Extract the (x, y) coordinate from the center of the cell holding the provided text.  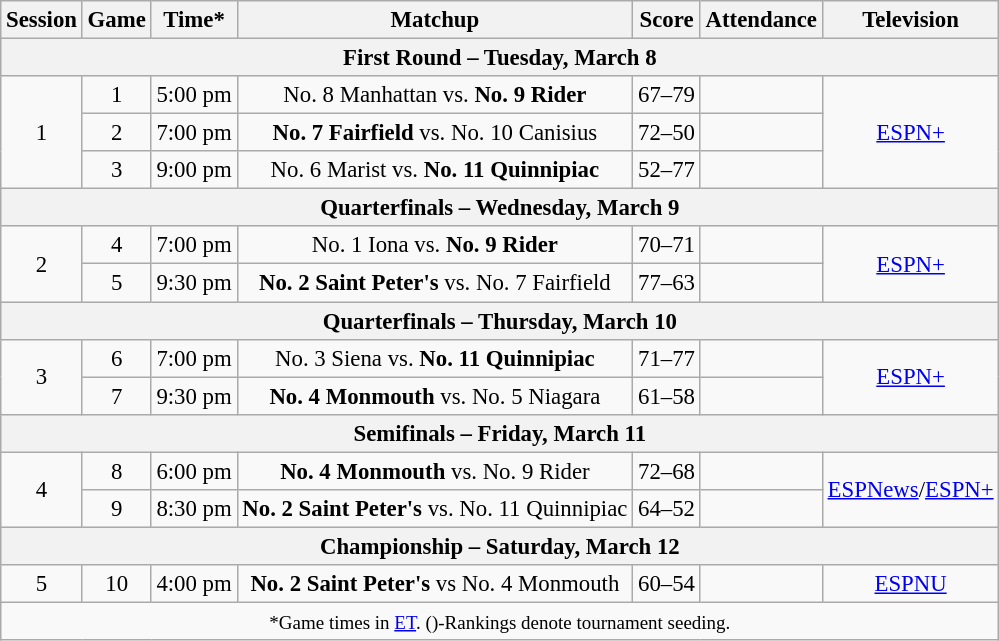
8:30 pm (194, 509)
Semifinals – Friday, March 11 (500, 433)
6 (116, 358)
Game (116, 20)
No. 7 Fairfield vs. No. 10 Canisius (435, 133)
Television (910, 20)
Championship – Saturday, March 12 (500, 546)
No. 4 Monmouth vs. No. 5 Niagara (435, 396)
52–77 (667, 170)
Score (667, 20)
9:00 pm (194, 170)
First Round – Tuesday, March 8 (500, 58)
Matchup (435, 20)
67–79 (667, 95)
77–63 (667, 283)
No. 2 Saint Peter's vs. No. 7 Fairfield (435, 283)
No. 2 Saint Peter's vs. No. 11 Quinnipiac (435, 509)
Quarterfinals – Thursday, March 10 (500, 321)
10 (116, 584)
No. 8 Manhattan vs. No. 9 Rider (435, 95)
Time* (194, 20)
4:00 pm (194, 584)
71–77 (667, 358)
9 (116, 509)
ESPNews/ESPN+ (910, 490)
72–50 (667, 133)
7 (116, 396)
*Game times in ET. ()-Rankings denote tournament seeding. (500, 621)
ESPNU (910, 584)
Attendance (761, 20)
8 (116, 471)
No. 6 Marist vs. No. 11 Quinnipiac (435, 170)
5:00 pm (194, 95)
No. 1 Iona vs. No. 9 Rider (435, 245)
72–68 (667, 471)
No. 3 Siena vs. No. 11 Quinnipiac (435, 358)
64–52 (667, 509)
Quarterfinals – Wednesday, March 9 (500, 208)
70–71 (667, 245)
No. 4 Monmouth vs. No. 9 Rider (435, 471)
No. 2 Saint Peter's vs No. 4 Monmouth (435, 584)
61–58 (667, 396)
6:00 pm (194, 471)
60–54 (667, 584)
Session (42, 20)
